Find where the given text appears and provide that cell's center as (X, Y) coordinate. 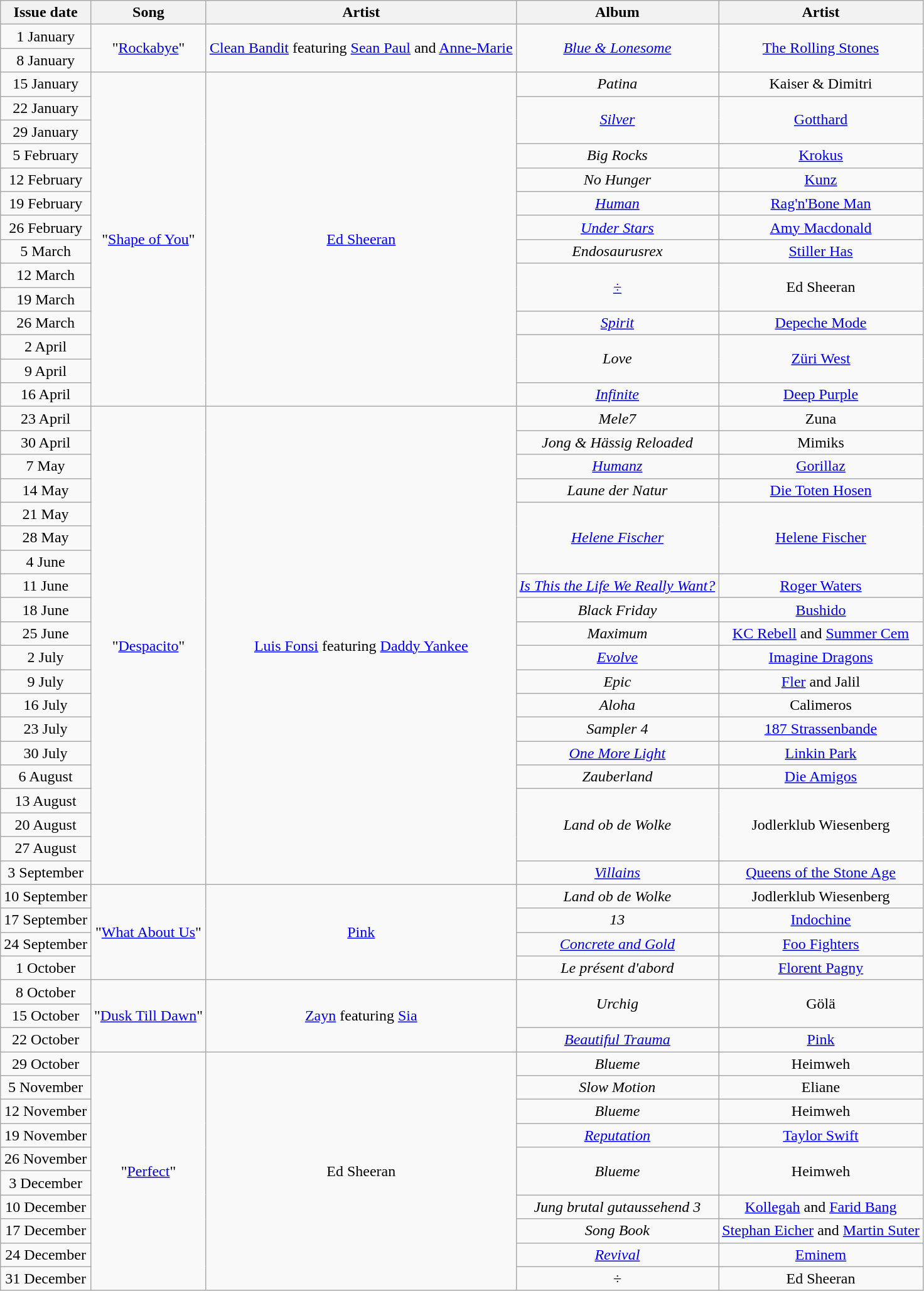
16 April (46, 395)
Revival (618, 1255)
Le présent d'abord (618, 968)
Jung brutal gutaussehend 3 (618, 1207)
No Hunger (618, 179)
Is This the Life We Really Want? (618, 586)
Spirit (618, 323)
Human (618, 203)
29 January (46, 132)
8 October (46, 992)
Calimeros (821, 705)
Humanz (618, 466)
Epic (618, 681)
20 August (46, 825)
31 December (46, 1278)
Queens of the Stone Age (821, 872)
Kollegah and Farid Bang (821, 1207)
Endosaurusrex (618, 251)
Evolve (618, 657)
Fler and Jalil (821, 681)
Deep Purple (821, 395)
Züri West (821, 359)
23 July (46, 729)
Zauberland (618, 777)
Patina (618, 84)
10 September (46, 896)
7 May (46, 466)
Die Toten Hosen (821, 490)
19 February (46, 203)
26 March (46, 323)
Zuna (821, 419)
Taylor Swift (821, 1135)
Mimiks (821, 442)
Jong & Hässig Reloaded (618, 442)
26 November (46, 1159)
Blue & Lonesome (618, 48)
28 May (46, 538)
2 July (46, 657)
Stephan Eicher and Martin Suter (821, 1231)
3 December (46, 1183)
8 January (46, 60)
Song Book (618, 1231)
9 April (46, 371)
"Rockabye" (148, 48)
2 April (46, 347)
Love (618, 359)
Clean Bandit featuring Sean Paul and Anne-Marie (361, 48)
23 April (46, 419)
9 July (46, 681)
5 March (46, 251)
24 December (46, 1255)
4 June (46, 562)
Foo Fighters (821, 944)
11 June (46, 586)
Infinite (618, 395)
19 March (46, 299)
Laune der Natur (618, 490)
Zayn featuring Sia (361, 1015)
14 May (46, 490)
30 April (46, 442)
17 September (46, 920)
Maximum (618, 633)
Eminem (821, 1255)
Rag'n'Bone Man (821, 203)
12 November (46, 1112)
16 July (46, 705)
"Shape of You" (148, 240)
"Dusk Till Dawn" (148, 1015)
"What About Us" (148, 932)
22 October (46, 1039)
Roger Waters (821, 586)
Eliane (821, 1088)
17 December (46, 1231)
Florent Pagny (821, 968)
Villains (618, 872)
Issue date (46, 13)
The Rolling Stones (821, 48)
Under Stars (618, 227)
Black Friday (618, 609)
KC Rebell and Summer Cem (821, 633)
187 Strassenbande (821, 729)
Gölä (821, 1004)
30 July (46, 753)
18 June (46, 609)
13 August (46, 801)
Song (148, 13)
24 September (46, 944)
Big Rocks (618, 156)
Urchig (618, 1004)
21 May (46, 514)
5 November (46, 1088)
Mele7 (618, 419)
15 October (46, 1015)
Luis Fonsi featuring Daddy Yankee (361, 645)
Concrete and Gold (618, 944)
Indochine (821, 920)
10 December (46, 1207)
Stiller Has (821, 251)
Kaiser & Dimitri (821, 84)
Krokus (821, 156)
29 October (46, 1064)
27 August (46, 849)
Gotthard (821, 120)
Aloha (618, 705)
12 March (46, 275)
Imagine Dragons (821, 657)
12 February (46, 179)
Silver (618, 120)
Linkin Park (821, 753)
"Despacito" (148, 645)
Beautiful Trauma (618, 1039)
Kunz (821, 179)
15 January (46, 84)
22 January (46, 108)
Amy Macdonald (821, 227)
Gorillaz (821, 466)
One More Light (618, 753)
26 February (46, 227)
Depeche Mode (821, 323)
Reputation (618, 1135)
Slow Motion (618, 1088)
3 September (46, 872)
1 January (46, 36)
Album (618, 13)
19 November (46, 1135)
6 August (46, 777)
Die Amigos (821, 777)
25 June (46, 633)
"Perfect" (148, 1171)
Bushido (821, 609)
13 (618, 920)
Sampler 4 (618, 729)
1 October (46, 968)
5 February (46, 156)
